Capture the cell that displays the provided text and extract its [x, y] central coordinate. 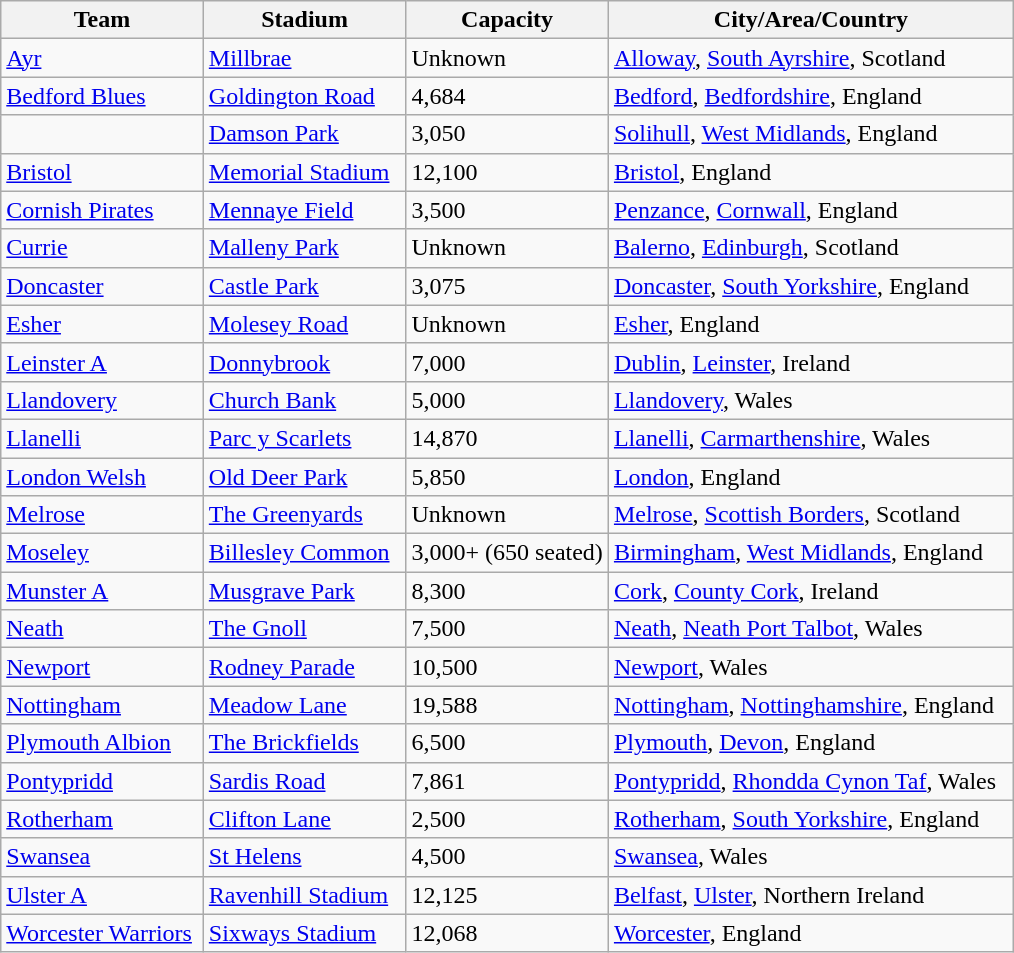
Moseley [102, 553]
Melrose, Scottish Borders, Scotland [810, 515]
7,000 [508, 362]
Bristol, England [810, 172]
Belfast, Ulster, Northern Ireland [810, 895]
3,050 [508, 134]
5,000 [508, 400]
Molesey Road [304, 324]
Esher, England [810, 324]
The Greenyards [304, 515]
Solihull, West Midlands, England [810, 134]
Old Deer Park [304, 477]
Cornish Pirates [102, 210]
Capacity [508, 20]
Bristol [102, 172]
Rotherham [102, 819]
Munster A [102, 591]
Cork, County Cork, Ireland [810, 591]
Birmingham, West Midlands, England [810, 553]
Worcester, England [810, 933]
London Welsh [102, 477]
Nottingham, Nottinghamshire, England [810, 705]
Damson Park [304, 134]
3,000+ (650 seated) [508, 553]
The Brickfields [304, 743]
Musgrave Park [304, 591]
The Gnoll [304, 629]
Ulster A [102, 895]
Melrose [102, 515]
Stadium [304, 20]
Worcester Warriors [102, 933]
Esher [102, 324]
Memorial Stadium [304, 172]
Sixways Stadium [304, 933]
Pontypridd, Rhondda Cynon Taf, Wales [810, 781]
6,500 [508, 743]
Swansea [102, 857]
London, England [810, 477]
Dublin, Leinster, Ireland [810, 362]
Ravenhill Stadium [304, 895]
2,500 [508, 819]
12,125 [508, 895]
Rotherham, South Yorkshire, England [810, 819]
Doncaster [102, 286]
Bedford, Bedfordshire, England [810, 96]
Llandovery [102, 400]
12,068 [508, 933]
St Helens [304, 857]
4,684 [508, 96]
Swansea, Wales [810, 857]
Donnybrook [304, 362]
Doncaster, South Yorkshire, England [810, 286]
12,100 [508, 172]
Balerno, Edinburgh, Scotland [810, 248]
Clifton Lane [304, 819]
Goldington Road [304, 96]
Neath [102, 629]
Castle Park [304, 286]
3,500 [508, 210]
3,075 [508, 286]
City/Area/Country [810, 20]
Meadow Lane [304, 705]
7,861 [508, 781]
Sardis Road [304, 781]
Currie [102, 248]
Newport [102, 667]
Llandovery, Wales [810, 400]
Plymouth Albion [102, 743]
Penzance, Cornwall, England [810, 210]
Llanelli, Carmarthenshire, Wales [810, 438]
19,588 [508, 705]
Malleny Park [304, 248]
7,500 [508, 629]
Billesley Common [304, 553]
Neath, Neath Port Talbot, Wales [810, 629]
Nottingham [102, 705]
Team [102, 20]
Parc y Scarlets [304, 438]
4,500 [508, 857]
Ayr [102, 58]
Leinster A [102, 362]
Rodney Parade [304, 667]
Pontypridd [102, 781]
Plymouth, Devon, England [810, 743]
8,300 [508, 591]
5,850 [508, 477]
14,870 [508, 438]
Mennaye Field [304, 210]
Newport, Wales [810, 667]
Llanelli [102, 438]
10,500 [508, 667]
Bedford Blues [102, 96]
Millbrae [304, 58]
Church Bank [304, 400]
Alloway, South Ayrshire, Scotland [810, 58]
